Capture the cell that displays the provided text and extract its [x, y] central coordinate. 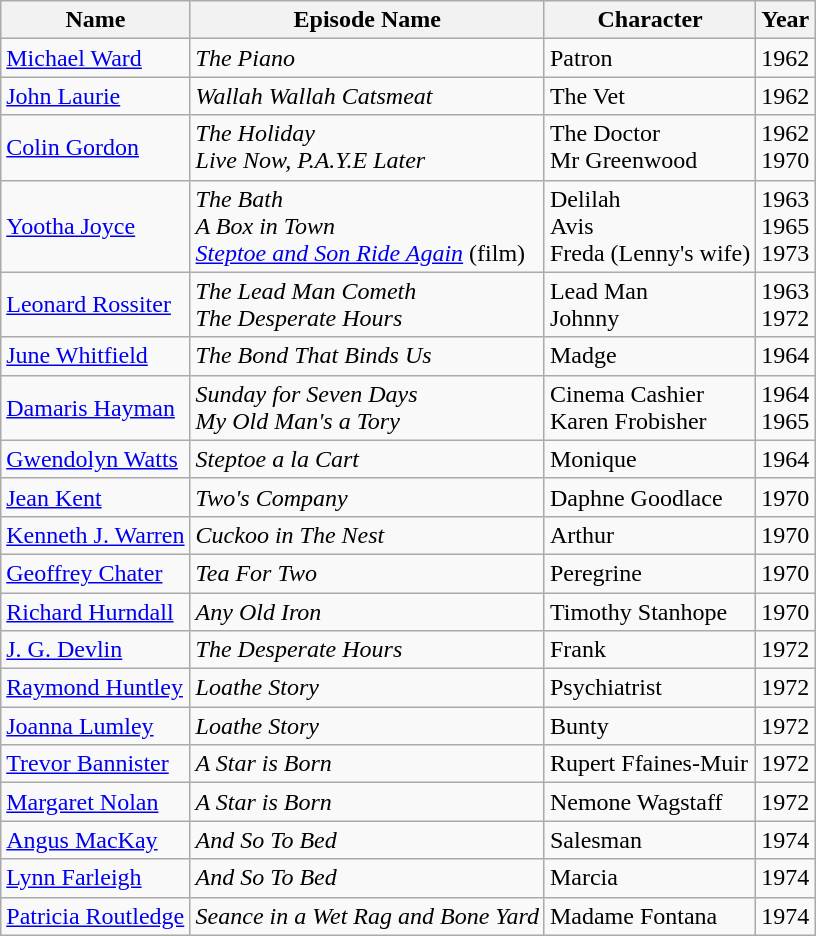
The Piano [367, 58]
Timothy Stanhope [650, 611]
Two's Company [367, 497]
Lynn Farleigh [96, 878]
Patricia Routledge [96, 916]
Nemone Wagstaff [650, 802]
Madge [650, 356]
19631972 [786, 304]
Sunday for Seven DaysMy Old Man's a Tory [367, 408]
The BathA Box in TownSteptoe and Son Ride Again (film) [367, 226]
J. G. Devlin [96, 650]
The HolidayLive Now, P.A.Y.E Later [367, 148]
Wallah Wallah Catsmeat [367, 96]
Arthur [650, 535]
Damaris Hayman [96, 408]
John Laurie [96, 96]
Gwendolyn Watts [96, 459]
The DoctorMr Greenwood [650, 148]
The Desperate Hours [367, 650]
Episode Name [367, 20]
Steptoe a la Cart [367, 459]
Trevor Bannister [96, 764]
Daphne Goodlace [650, 497]
Salesman [650, 840]
19641965 [786, 408]
Psychiatrist [650, 688]
Geoffrey Chater [96, 573]
Marcia [650, 878]
Yootha Joyce [96, 226]
Leonard Rossiter [96, 304]
Michael Ward [96, 58]
Tea For Two [367, 573]
Colin Gordon [96, 148]
19621970 [786, 148]
Angus MacKay [96, 840]
DelilahAvisFreda (Lenny's wife) [650, 226]
Rupert Ffaines-Muir [650, 764]
The Bond That Binds Us [367, 356]
Seance in a Wet Rag and Bone Yard [367, 916]
Name [96, 20]
The Lead Man ComethThe Desperate Hours [367, 304]
Patron [650, 58]
Year [786, 20]
Richard Hurndall [96, 611]
Joanna Lumley [96, 726]
Bunty [650, 726]
Madame Fontana [650, 916]
June Whitfield [96, 356]
The Vet [650, 96]
Raymond Huntley [96, 688]
Frank [650, 650]
Margaret Nolan [96, 802]
Cinema CashierKaren Frobisher [650, 408]
Kenneth J. Warren [96, 535]
Monique [650, 459]
196319651973 [786, 226]
Cuckoo in The Nest [367, 535]
Any Old Iron [367, 611]
Lead ManJohnny [650, 304]
Peregrine [650, 573]
Jean Kent [96, 497]
Character [650, 20]
